Locate the cell with the specified text and output its (x, y) center coordinate. 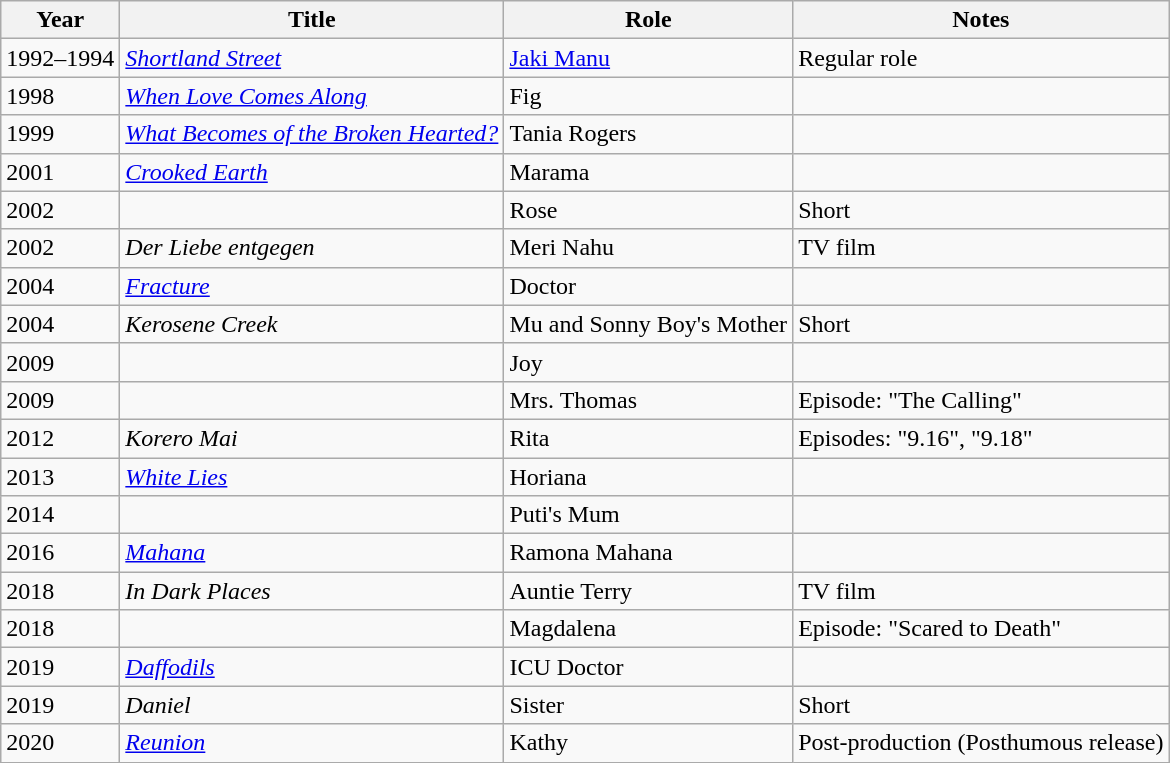
Kerosene Creek (312, 324)
Auntie Terry (648, 591)
Puti's Mum (648, 515)
Title (312, 20)
Shortland Street (312, 58)
1992–1994 (60, 58)
ICU Doctor (648, 667)
1998 (60, 96)
Marama (648, 172)
Reunion (312, 743)
Sister (648, 705)
Rita (648, 438)
Post-production (Posthumous release) (981, 743)
Kathy (648, 743)
Role (648, 20)
Mahana (312, 553)
Joy (648, 362)
2013 (60, 477)
Daffodils (312, 667)
Mrs. Thomas (648, 400)
What Becomes of the Broken Hearted? (312, 134)
Jaki Manu (648, 58)
Episodes: "9.16", "9.18" (981, 438)
2001 (60, 172)
Tania Rogers (648, 134)
When Love Comes Along (312, 96)
Magdalena (648, 629)
2014 (60, 515)
Fracture (312, 286)
2020 (60, 743)
In Dark Places (312, 591)
Daniel (312, 705)
Der Liebe entgegen (312, 248)
White Lies (312, 477)
Episode: "Scared to Death" (981, 629)
Korero Mai (312, 438)
Episode: "The Calling" (981, 400)
1999 (60, 134)
Year (60, 20)
Notes (981, 20)
Rose (648, 210)
2012 (60, 438)
2016 (60, 553)
Meri Nahu (648, 248)
Crooked Earth (312, 172)
Mu and Sonny Boy's Mother (648, 324)
Fig (648, 96)
Ramona Mahana (648, 553)
Doctor (648, 286)
Regular role (981, 58)
Horiana (648, 477)
